Extract the (X, Y) coordinate from the center of the cell holding the provided text.  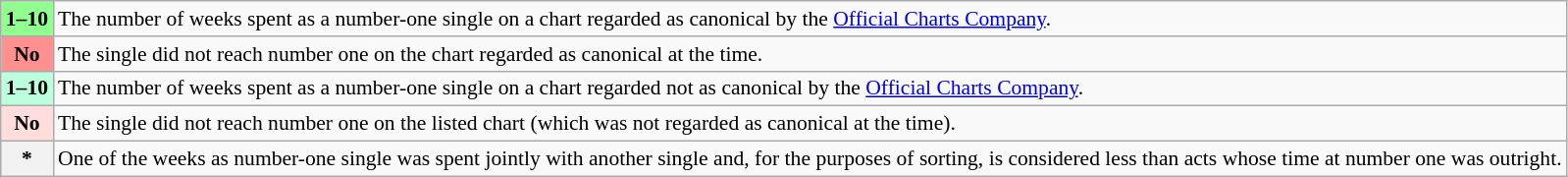
The number of weeks spent as a number-one single on a chart regarded not as canonical by the Official Charts Company. (810, 88)
The single did not reach number one on the chart regarded as canonical at the time. (810, 54)
* (27, 159)
The number of weeks spent as a number-one single on a chart regarded as canonical by the Official Charts Company. (810, 19)
The single did not reach number one on the listed chart (which was not regarded as canonical at the time). (810, 124)
